From the cell containing the given text, extract its center point as [x, y] coordinate. 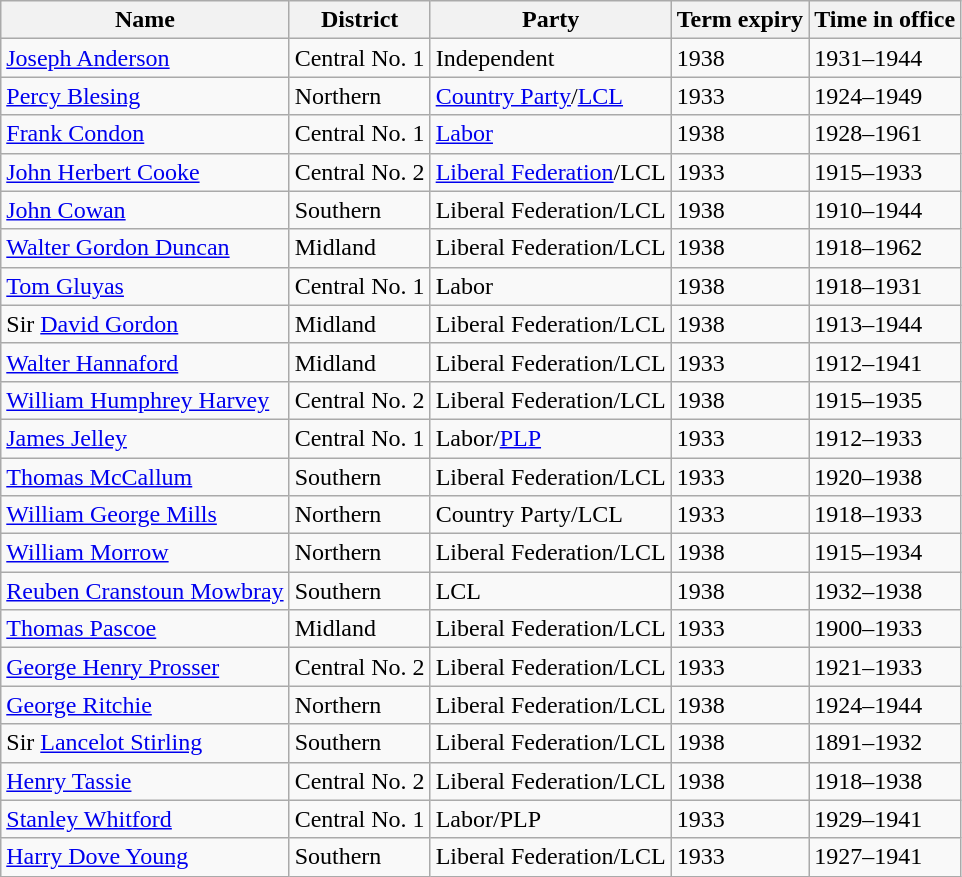
William Humphrey Harvey [145, 400]
1915–1934 [885, 553]
1912–1941 [885, 362]
Thomas McCallum [145, 477]
George Ritchie [145, 705]
Walter Hannaford [145, 362]
William George Mills [145, 515]
1932–1938 [885, 591]
1918–1962 [885, 248]
1915–1935 [885, 400]
1924–1949 [885, 96]
Name [145, 20]
1915–1933 [885, 172]
Reuben Cranstoun Mowbray [145, 591]
Sir Lancelot Stirling [145, 743]
Independent [550, 58]
Joseph Anderson [145, 58]
1910–1944 [885, 210]
1929–1941 [885, 819]
Term expiry [740, 20]
1912–1933 [885, 438]
Henry Tassie [145, 781]
Sir David Gordon [145, 324]
Frank Condon [145, 134]
1927–1941 [885, 857]
1920–1938 [885, 477]
James Jelley [145, 438]
1928–1961 [885, 134]
Thomas Pascoe [145, 629]
1918–1931 [885, 286]
Time in office [885, 20]
Harry Dove Young [145, 857]
1918–1933 [885, 515]
LCL [550, 591]
1921–1933 [885, 667]
George Henry Prosser [145, 667]
1931–1944 [885, 58]
Walter Gordon Duncan [145, 248]
1891–1932 [885, 743]
John Cowan [145, 210]
1900–1933 [885, 629]
Percy Blesing [145, 96]
Party [550, 20]
Stanley Whitford [145, 819]
District [360, 20]
1918–1938 [885, 781]
1913–1944 [885, 324]
John Herbert Cooke [145, 172]
Tom Gluyas [145, 286]
1924–1944 [885, 705]
William Morrow [145, 553]
